Capture the cell that displays the provided text and extract its (x, y) central coordinate. 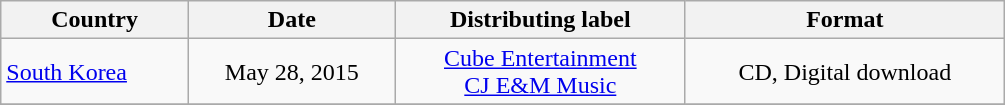
May 28, 2015 (292, 72)
Format (844, 20)
Distributing label (540, 20)
South Korea (95, 72)
CD, Digital download (844, 72)
Date (292, 20)
Country (95, 20)
Cube Entertainment CJ E&M Music (540, 72)
